Search for the cell housing the specified text and yield its [X, Y] center coordinate. 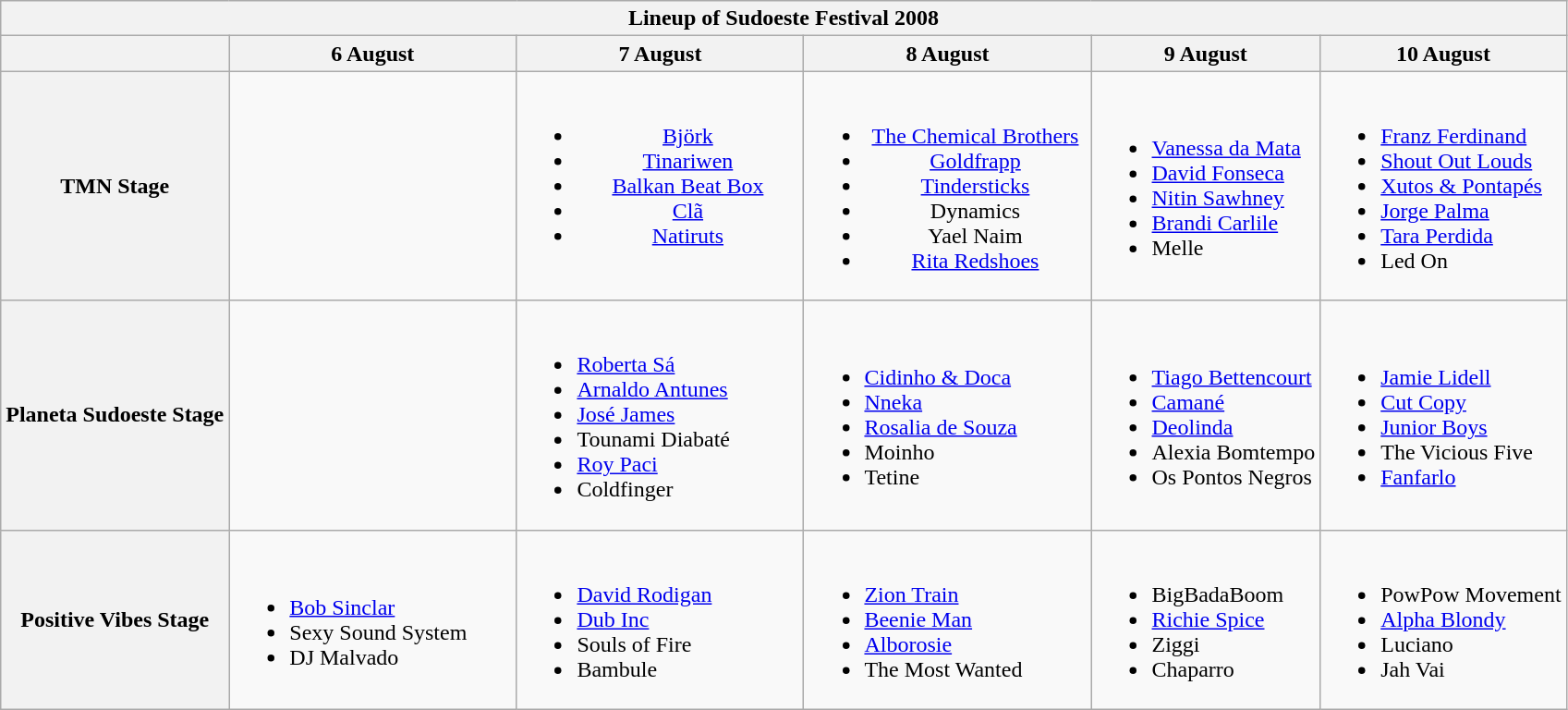
TMN Stage [115, 186]
BjörkTinariwenBalkan Beat BoxClãNatiruts [660, 186]
BigBadaBoomRichie SpiceZiggiChaparro [1206, 619]
PowPow MovementAlpha BlondyLucianoJah Vai [1443, 619]
6 August [373, 54]
9 August [1206, 54]
Roberta SáArnaldo AntunesJosé JamesTounami DiabatéRoy PaciColdfinger [660, 415]
7 August [660, 54]
Bob SinclarSexy Sound SystemDJ Malvado [373, 619]
Zion TrainBeenie ManAlborosieThe Most Wanted [948, 619]
The Chemical BrothersGoldfrappTindersticksDynamicsYael NaimRita Redshoes [948, 186]
Vanessa da MataDavid FonsecaNitin SawhneyBrandi CarlileMelle [1206, 186]
Tiago BettencourtCamanéDeolindaAlexia BomtempoOs Pontos Negros [1206, 415]
Jamie LidellCut CopyJunior BoysThe Vicious FiveFanfarlo [1443, 415]
David RodiganDub IncSouls of FireBambule [660, 619]
8 August [948, 54]
Lineup of Sudoeste Festival 2008 [784, 18]
Positive Vibes Stage [115, 619]
Planeta Sudoeste Stage [115, 415]
Franz FerdinandShout Out LoudsXutos & PontapésJorge PalmaTara PerdidaLed On [1443, 186]
Cidinho & DocaNnekaRosalia de SouzaMoinhoTetine [948, 415]
10 August [1443, 54]
